From the cell containing the given text, extract its center point as [x, y] coordinate. 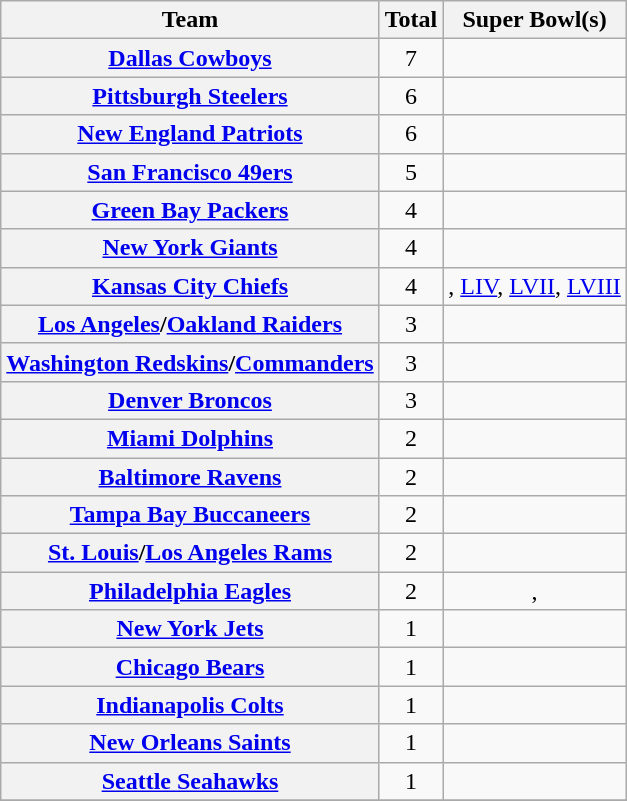
Baltimore Ravens [190, 477]
, LIV, LVII, LVIII [534, 286]
Tampa Bay Buccaneers [190, 515]
Denver Broncos [190, 400]
Miami Dolphins [190, 438]
5 [411, 172]
Pittsburgh Steelers [190, 96]
Los Angeles/Oakland Raiders [190, 324]
Washington Redskins/Commanders [190, 362]
Green Bay Packers [190, 210]
, [534, 591]
New York Giants [190, 248]
Chicago Bears [190, 667]
Dallas Cowboys [190, 58]
Philadelphia Eagles [190, 591]
Seattle Seahawks [190, 781]
St. Louis/Los Angeles Rams [190, 553]
San Francisco 49ers [190, 172]
Team [190, 20]
Indianapolis Colts [190, 705]
7 [411, 58]
Kansas City Chiefs [190, 286]
New England Patriots [190, 134]
Super Bowl(s) [534, 20]
New Orleans Saints [190, 743]
Total [411, 20]
New York Jets [190, 629]
